Scan for the cell matching the given text and deliver its [x, y] coordinate at center. 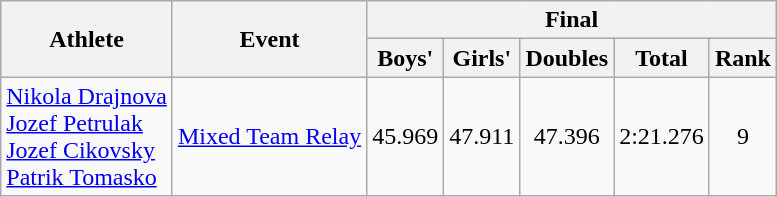
Boys' [406, 58]
47.911 [482, 136]
Final [572, 20]
Mixed Team Relay [269, 136]
2:21.276 [662, 136]
Girls' [482, 58]
Event [269, 39]
47.396 [567, 136]
9 [742, 136]
Total [662, 58]
Doubles [567, 58]
Rank [742, 58]
45.969 [406, 136]
Athlete [87, 39]
Nikola DrajnovaJozef PetrulakJozef CikovskyPatrik Tomasko [87, 136]
